Scan for the cell matching the given text and deliver its [X, Y] coordinate at center. 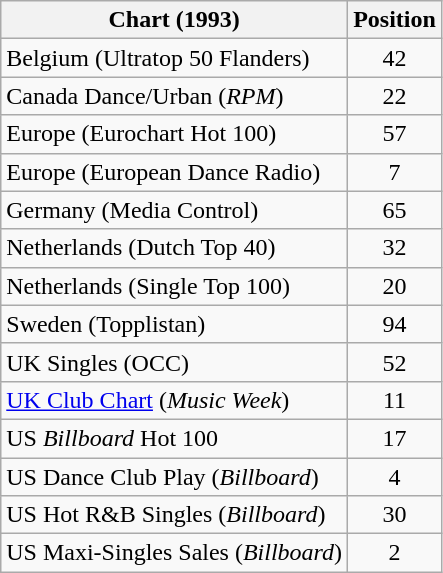
11 [395, 400]
17 [395, 438]
52 [395, 362]
7 [395, 172]
4 [395, 477]
Germany (Media Control) [174, 210]
30 [395, 515]
Sweden (Topplistan) [174, 324]
US Hot R&B Singles (Billboard) [174, 515]
42 [395, 58]
Position [395, 20]
Netherlands (Single Top 100) [174, 286]
65 [395, 210]
Europe (European Dance Radio) [174, 172]
US Maxi-Singles Sales (Billboard) [174, 553]
Belgium (Ultratop 50 Flanders) [174, 58]
20 [395, 286]
Europe (Eurochart Hot 100) [174, 134]
UK Singles (OCC) [174, 362]
22 [395, 96]
US Dance Club Play (Billboard) [174, 477]
57 [395, 134]
UK Club Chart (Music Week) [174, 400]
94 [395, 324]
Netherlands (Dutch Top 40) [174, 248]
Chart (1993) [174, 20]
32 [395, 248]
Canada Dance/Urban (RPM) [174, 96]
2 [395, 553]
US Billboard Hot 100 [174, 438]
